Capture the cell that displays the provided text and extract its [x, y] central coordinate. 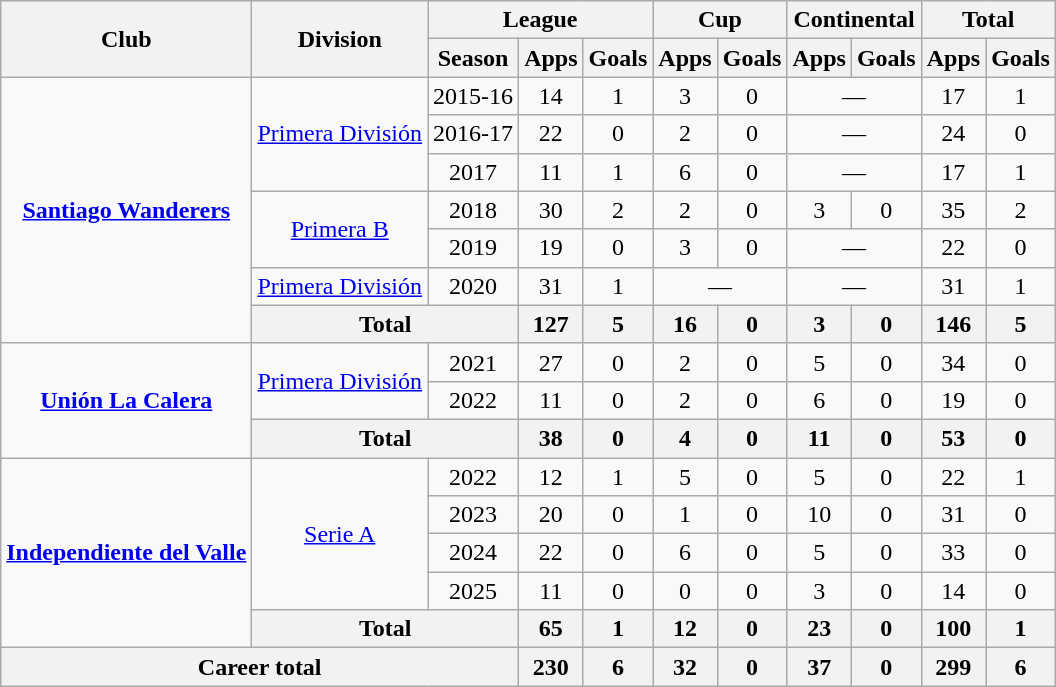
2025 [474, 591]
20 [551, 515]
2015-16 [474, 96]
299 [953, 667]
16 [685, 324]
146 [953, 324]
2016-17 [474, 134]
Primera B [340, 229]
Continental [854, 20]
Serie A [340, 534]
230 [551, 667]
35 [953, 210]
Cup [720, 20]
30 [551, 210]
53 [953, 438]
2021 [474, 362]
32 [685, 667]
4 [685, 438]
Career total [260, 667]
33 [953, 553]
38 [551, 438]
100 [953, 629]
2024 [474, 553]
23 [819, 629]
2017 [474, 172]
Division [340, 39]
65 [551, 629]
League [540, 20]
2018 [474, 210]
127 [551, 324]
10 [819, 515]
Unión La Calera [126, 400]
2019 [474, 248]
37 [819, 667]
2020 [474, 286]
Season [474, 58]
Independiente del Valle [126, 553]
Santiago Wanderers [126, 210]
24 [953, 134]
Club [126, 39]
27 [551, 362]
2023 [474, 515]
34 [953, 362]
